Find where the given text appears and provide that cell's center as [X, Y] coordinate. 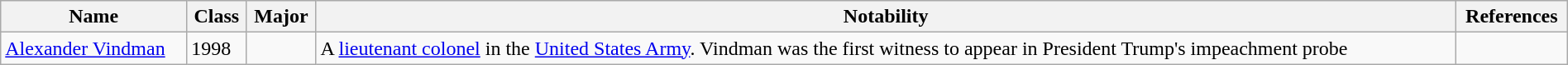
Notability [886, 17]
Alexander Vindman [94, 48]
1998 [217, 48]
Major [281, 17]
A lieutenant colonel in the United States Army. Vindman was the first witness to appear in President Trump's impeachment probe [886, 48]
References [1512, 17]
Class [217, 17]
Name [94, 17]
